Find where the given text appears and provide that cell's center as (X, Y) coordinate. 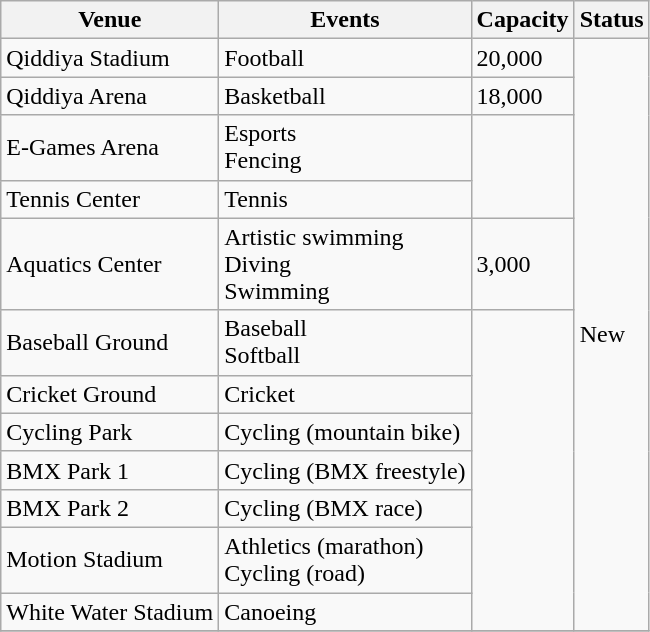
New (612, 335)
Cycling (BMX freestyle) (345, 470)
20,000 (522, 58)
Capacity (522, 20)
Aquatics Center (110, 264)
Tennis (345, 199)
Cycling (BMX race) (345, 508)
Status (612, 20)
Venue (110, 20)
Cricket Ground (110, 394)
Motion Stadium (110, 560)
Cycling (mountain bike) (345, 432)
White Water Stadium (110, 611)
3,000 (522, 264)
Cricket (345, 394)
BMX Park 2 (110, 508)
E-Games Arena (110, 148)
Artistic swimmingDivingSwimming (345, 264)
18,000 (522, 96)
Baseball Ground (110, 342)
Tennis Center (110, 199)
Events (345, 20)
BaseballSoftball (345, 342)
Athletics (marathon)Cycling (road) (345, 560)
EsportsFencing (345, 148)
Basketball (345, 96)
BMX Park 1 (110, 470)
Qiddiya Stadium (110, 58)
Qiddiya Arena (110, 96)
Cycling Park (110, 432)
Canoeing (345, 611)
Football (345, 58)
